Identify which cell holds the provided text, then report its (X, Y) central coordinate. 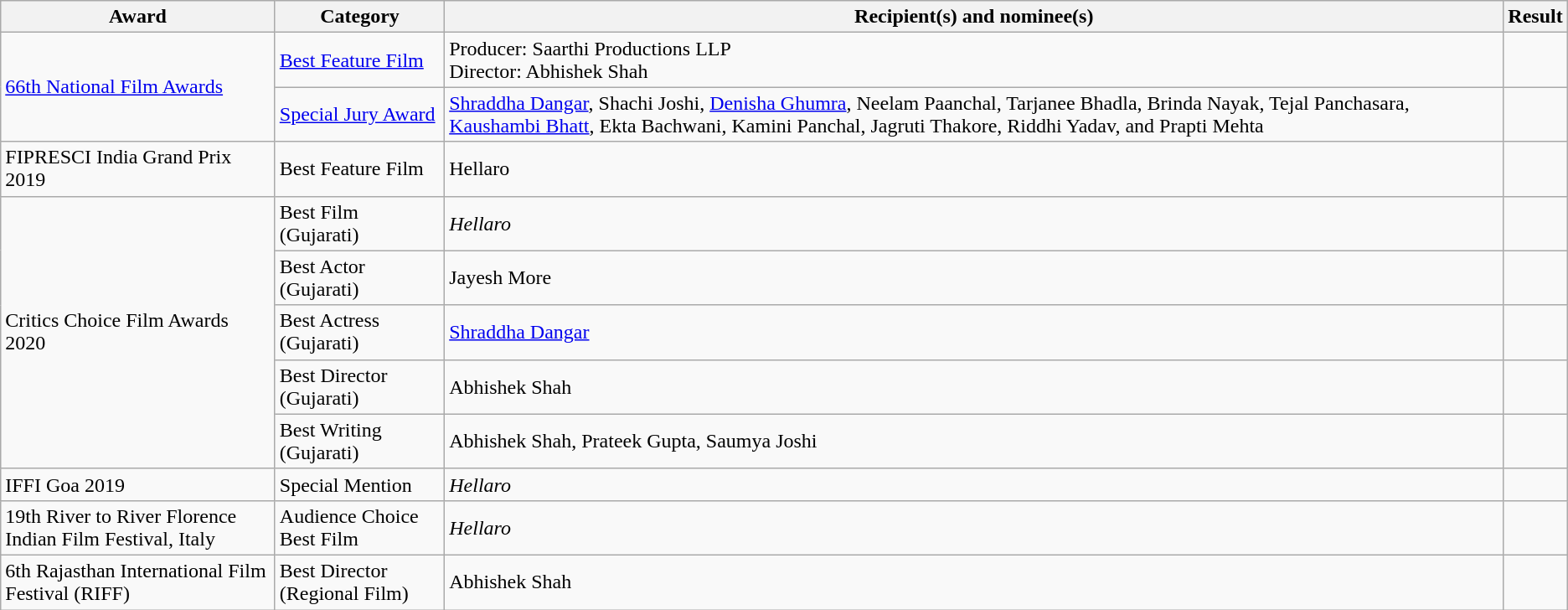
Producer: Saarthi Productions LLPDirector: Abhishek Shah (974, 60)
Best Actress (Gujarati) (359, 332)
Special Mention (359, 484)
Best Actor (Gujarati) (359, 278)
IFFI Goa 2019 (138, 484)
19th River to River FlorenceIndian Film Festival, Italy (138, 528)
FIPRESCI India Grand Prix 2019 (138, 169)
Best Writing (Gujarati) (359, 441)
6th Rajasthan International Film Festival (RIFF) (138, 582)
Award (138, 17)
Best Director(Regional Film) (359, 582)
Critics Choice Film Awards 2020 (138, 332)
66th National Film Awards (138, 87)
Abhishek Shah, Prateek Gupta, Saumya Joshi (974, 441)
Jayesh More (974, 278)
Result (1535, 17)
Category (359, 17)
Recipient(s) and nominee(s) (974, 17)
Best Film (Gujarati) (359, 223)
Audience Choice Best Film (359, 528)
Shraddha Dangar (974, 332)
Special Jury Award (359, 114)
Best Director (Gujarati) (359, 387)
